Provide the [X, Y] coordinate of the cell's center where the given text is located.  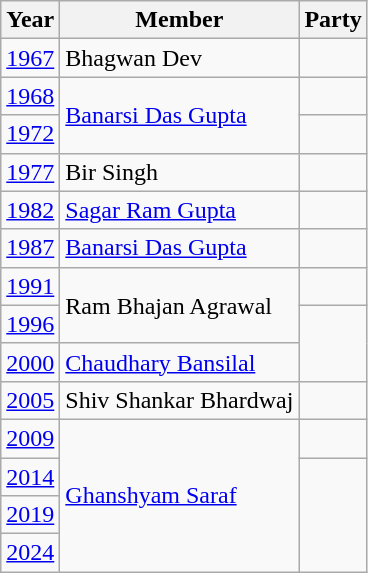
Bhagwan Dev [180, 58]
1982 [30, 210]
1968 [30, 96]
1987 [30, 248]
2014 [30, 477]
Bir Singh [180, 172]
Ram Bhajan Agrawal [180, 305]
1991 [30, 286]
Shiv Shankar Bhardwaj [180, 400]
2024 [30, 553]
Year [30, 20]
Party [333, 20]
Chaudhary Bansilal [180, 362]
2019 [30, 515]
1967 [30, 58]
2005 [30, 400]
Member [180, 20]
Sagar Ram Gupta [180, 210]
1977 [30, 172]
1972 [30, 134]
2009 [30, 438]
1996 [30, 324]
Ghanshyam Saraf [180, 495]
2000 [30, 362]
